Determine the (x, y) coordinate at the center of the cell enclosing the given text.  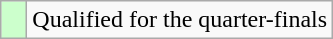
Qualified for the quarter-finals (180, 20)
